For the text-containing cell, return its midpoint in (X, Y) coordinate format. 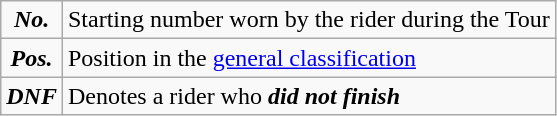
Pos. (32, 58)
Position in the general classification (308, 58)
Denotes a rider who did not finish (308, 96)
DNF (32, 96)
Starting number worn by the rider during the Tour (308, 20)
No. (32, 20)
